Identify which cell holds the provided text, then report its (X, Y) central coordinate. 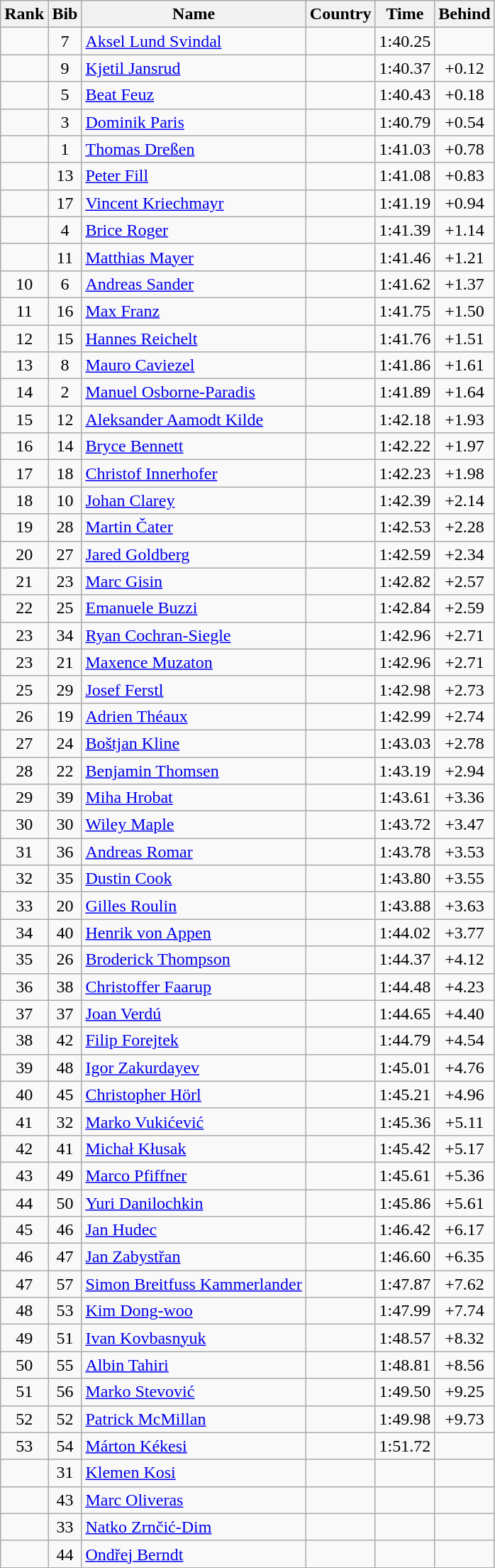
Martin Čater (194, 527)
Peter Fill (194, 176)
1:46.60 (405, 1257)
+2.74 (465, 716)
1:44.37 (405, 960)
1:45.86 (405, 1203)
+5.17 (465, 1148)
+7.74 (465, 1311)
+1.37 (465, 284)
Broderick Thompson (194, 960)
1:41.39 (405, 230)
1:41.46 (405, 257)
9 (65, 68)
+0.94 (465, 203)
+2.28 (465, 527)
Mauro Caviezel (194, 366)
+8.56 (465, 1365)
1:49.50 (405, 1392)
Aleksander Aamodt Kilde (194, 420)
2 (65, 393)
1:42.98 (405, 689)
Márton Kékesi (194, 1446)
1:42.23 (405, 473)
1:42.82 (405, 581)
+3.36 (465, 798)
Kjetil Jansrud (194, 68)
Bib (65, 14)
Yuri Danilochkin (194, 1203)
1:41.62 (405, 284)
+7.62 (465, 1284)
1:43.03 (405, 743)
Matthias Mayer (194, 257)
1:46.42 (405, 1230)
+0.12 (465, 68)
+3.53 (465, 852)
4 (65, 230)
Jared Goldberg (194, 554)
Ryan Cochran-Siegle (194, 635)
1 (65, 149)
+2.94 (465, 770)
Max Franz (194, 311)
Emanuele Buzzi (194, 608)
+1.21 (465, 257)
5 (65, 95)
1:43.19 (405, 770)
+6.35 (465, 1257)
Behind (465, 14)
1:41.03 (405, 149)
Albin Tahiri (194, 1365)
+0.83 (465, 176)
1:45.01 (405, 1068)
1:45.61 (405, 1175)
+1.98 (465, 473)
+1.51 (465, 339)
Vincent Kriechmayr (194, 203)
Johan Clarey (194, 500)
1:41.19 (405, 203)
+5.11 (465, 1122)
+0.18 (465, 95)
Michał Kłusak (194, 1148)
57 (65, 1284)
7 (65, 41)
24 (65, 743)
1:40.79 (405, 122)
Henrik von Appen (194, 933)
+9.73 (465, 1419)
Josef Ferstl (194, 689)
1:40.25 (405, 41)
56 (65, 1392)
Kim Dong-woo (194, 1311)
1:43.72 (405, 825)
Christof Innerhofer (194, 473)
Marc Gisin (194, 581)
+4.54 (465, 1041)
+2.34 (465, 554)
Brice Roger (194, 230)
1:43.80 (405, 879)
1:47.87 (405, 1284)
Country (340, 14)
1:45.42 (405, 1148)
Aksel Lund Svindal (194, 41)
1:42.22 (405, 446)
+1.14 (465, 230)
+4.96 (465, 1095)
+5.61 (465, 1203)
+4.76 (465, 1068)
+4.40 (465, 1014)
3 (65, 122)
Ivan Kovbasnyuk (194, 1338)
Rank (24, 14)
+2.57 (465, 581)
+0.78 (465, 149)
1:51.72 (405, 1446)
Christoffer Faarup (194, 987)
Gilles Roulin (194, 906)
+3.77 (465, 933)
1:48.81 (405, 1365)
Christopher Hörl (194, 1095)
+0.54 (465, 122)
1:48.57 (405, 1338)
+1.64 (465, 393)
Patrick McMillan (194, 1419)
1:41.75 (405, 311)
Natko Zrnčić-Dim (194, 1527)
1:40.37 (405, 68)
1:43.78 (405, 852)
Maxence Muzaton (194, 662)
+8.32 (465, 1338)
1:42.59 (405, 554)
Marco Pfiffner (194, 1175)
1:45.21 (405, 1095)
1:44.65 (405, 1014)
1:43.88 (405, 906)
+3.47 (465, 825)
Name (194, 14)
1:49.98 (405, 1419)
1:44.79 (405, 1041)
1:41.08 (405, 176)
Marko Stevović (194, 1392)
1:43.61 (405, 798)
1:45.36 (405, 1122)
1:47.99 (405, 1311)
1:42.99 (405, 716)
+3.55 (465, 879)
1:41.89 (405, 393)
Klemen Kosi (194, 1473)
+4.23 (465, 987)
+9.25 (465, 1392)
Jan Hudec (194, 1230)
Dominik Paris (194, 122)
+2.78 (465, 743)
Filip Forejtek (194, 1041)
Dustin Cook (194, 879)
1:42.84 (405, 608)
+1.50 (465, 311)
6 (65, 284)
Marko Vukićević (194, 1122)
+5.36 (465, 1175)
Wiley Maple (194, 825)
+2.59 (465, 608)
1:42.39 (405, 500)
Bryce Bennett (194, 446)
54 (65, 1446)
8 (65, 366)
Marc Oliveras (194, 1500)
Manuel Osborne-Paradis (194, 393)
+2.73 (465, 689)
+6.17 (465, 1230)
Joan Verdú (194, 1014)
Beat Feuz (194, 95)
Time (405, 14)
1:40.43 (405, 95)
55 (65, 1365)
Igor Zakurdayev (194, 1068)
+2.14 (465, 500)
1:42.18 (405, 420)
Ondřej Berndt (194, 1554)
Jan Zabystřan (194, 1257)
+1.93 (465, 420)
Benjamin Thomsen (194, 770)
Andreas Sander (194, 284)
+1.61 (465, 366)
+3.63 (465, 906)
1:41.76 (405, 339)
Andreas Romar (194, 852)
Adrien Théaux (194, 716)
1:44.48 (405, 987)
+4.12 (465, 960)
Simon Breitfuss Kammerlander (194, 1284)
Hannes Reichelt (194, 339)
1:41.86 (405, 366)
1:44.02 (405, 933)
+1.97 (465, 446)
Miha Hrobat (194, 798)
Boštjan Kline (194, 743)
Thomas Dreßen (194, 149)
1:42.53 (405, 527)
